Extract the [x, y] coordinate from the center of the cell holding the provided text.  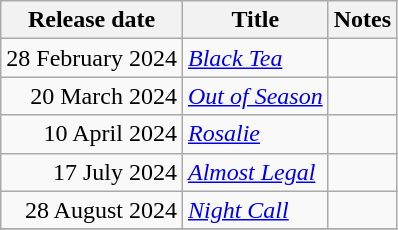
Release date [92, 20]
Rosalie [255, 134]
Title [255, 20]
10 April 2024 [92, 134]
Almost Legal [255, 172]
Black Tea [255, 58]
Out of Season [255, 96]
20 March 2024 [92, 96]
Night Call [255, 210]
17 July 2024 [92, 172]
28 August 2024 [92, 210]
28 February 2024 [92, 58]
Notes [362, 20]
